Return the (X, Y) coordinate for the center point of the cell that contains the specified text.  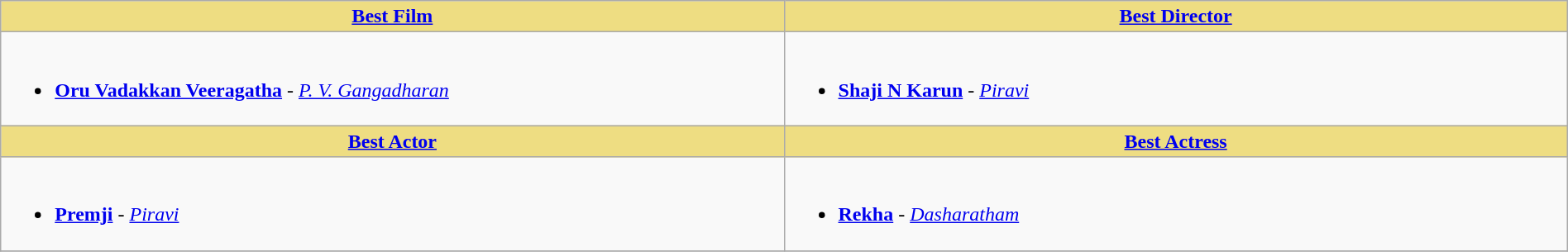
Best Director (1176, 17)
Best Film (392, 17)
Oru Vadakkan Veeragatha - P. V. Gangadharan (392, 79)
Shaji N Karun - Piravi (1176, 79)
Rekha - Dasharatham (1176, 203)
Best Actor (392, 141)
Premji - Piravi (392, 203)
Best Actress (1176, 141)
